Pinpoint the cell where the given text exists, returning its (X, Y) midpoint coordinate. 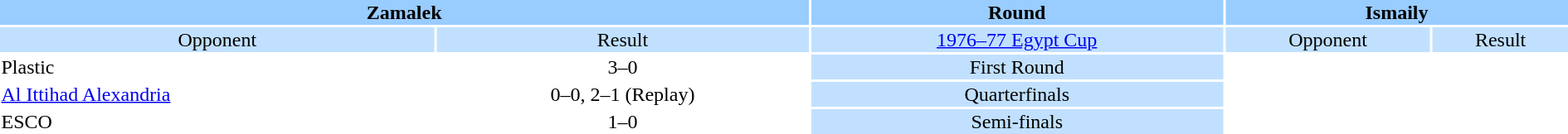
ESCO (217, 122)
Ismaily (1397, 12)
Semi-finals (1017, 122)
Al Ittihad Alexandria (217, 94)
Zamalek (404, 12)
Round (1017, 12)
1976–77 Egypt Cup (1017, 40)
1–0 (623, 122)
First Round (1017, 67)
0–0, 2–1 (Replay) (623, 94)
Plastic (217, 67)
Quarterfinals (1017, 94)
3–0 (623, 67)
